Return the (X, Y) coordinate for the center point of the cell that contains the specified text.  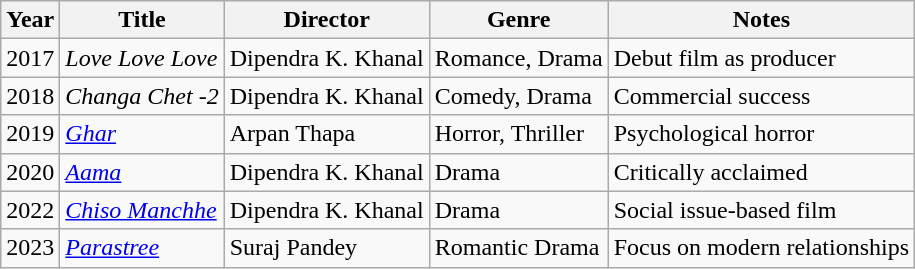
Notes (761, 20)
Psychological horror (761, 134)
Comedy, Drama (518, 96)
Aama (142, 172)
2020 (30, 172)
2023 (30, 248)
Genre (518, 20)
2019 (30, 134)
Changa Chet -2 (142, 96)
Title (142, 20)
Love Love Love (142, 58)
Director (326, 20)
Chiso Manchhe (142, 210)
Year (30, 20)
Critically acclaimed (761, 172)
2018 (30, 96)
Parastree (142, 248)
Ghar (142, 134)
Focus on modern relationships (761, 248)
Debut film as producer (761, 58)
2022 (30, 210)
Horror, Thriller (518, 134)
Commercial success (761, 96)
Social issue-based film (761, 210)
Suraj Pandey (326, 248)
Arpan Thapa (326, 134)
Romance, Drama (518, 58)
Romantic Drama (518, 248)
2017 (30, 58)
